Return the [X, Y] coordinate for the center point of the cell that contains the specified text.  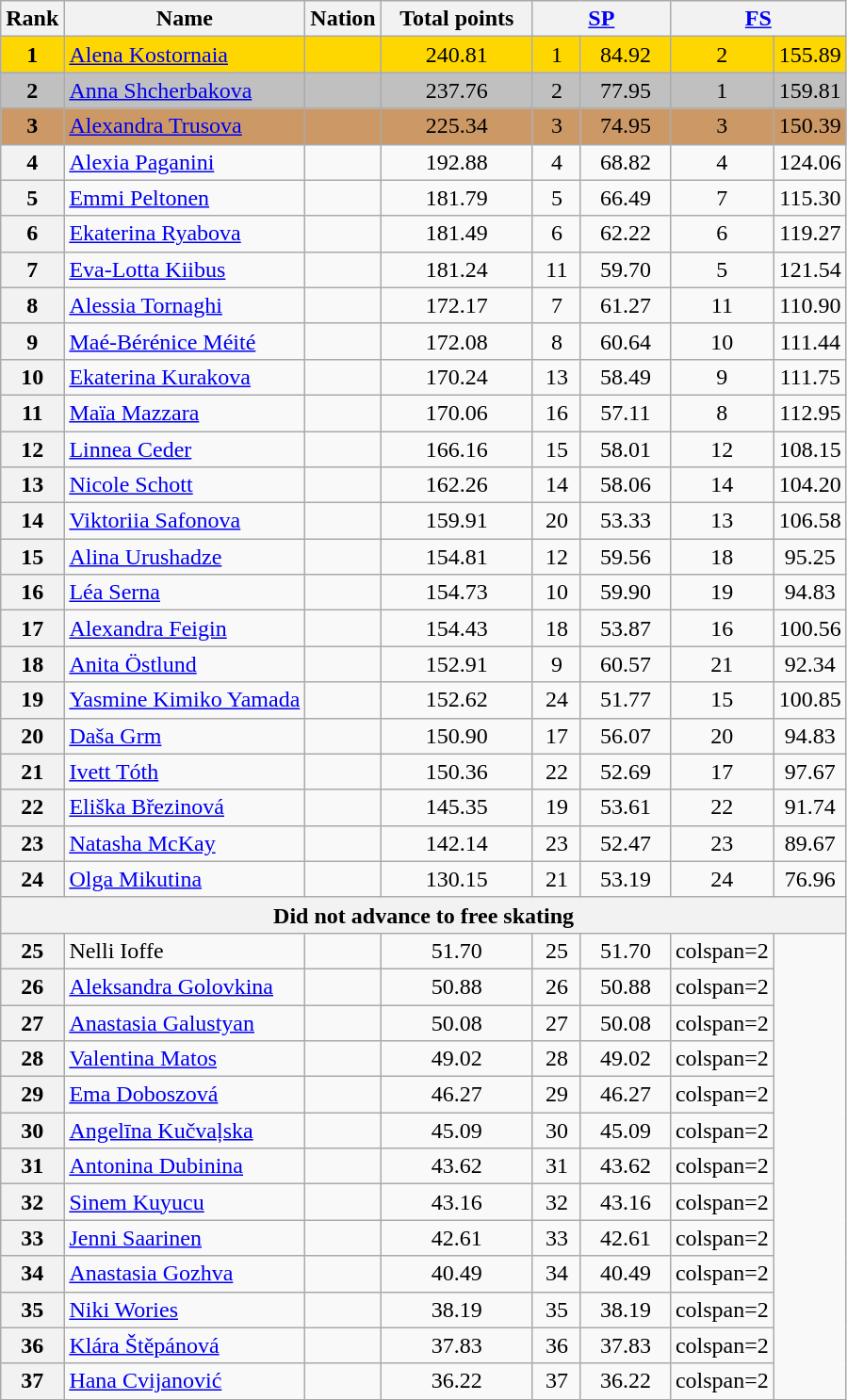
181.49 [456, 234]
Did not advance to free skating [424, 915]
53.19 [626, 879]
58.49 [626, 377]
104.20 [810, 485]
Jenni Saarinen [185, 1238]
61.27 [626, 305]
Linnea Ceder [185, 449]
170.06 [456, 413]
108.15 [810, 449]
124.06 [810, 162]
53.87 [626, 628]
172.17 [456, 305]
62.22 [626, 234]
159.91 [456, 521]
Sinem Kuyucu [185, 1202]
142.14 [456, 843]
Ekaterina Kurakova [185, 377]
Name [185, 19]
154.43 [456, 628]
159.81 [810, 90]
Anna Shcherbakova [185, 90]
225.34 [456, 126]
52.47 [626, 843]
89.67 [810, 843]
57.11 [626, 413]
162.26 [456, 485]
56.07 [626, 736]
181.24 [456, 269]
Ivett Tóth [185, 772]
52.69 [626, 772]
237.76 [456, 90]
77.95 [626, 90]
240.81 [456, 55]
Alessia Tornaghi [185, 305]
51.77 [626, 700]
SP [601, 19]
Rank [32, 19]
Anastasia Gozhva [185, 1274]
Daša Grm [185, 736]
155.89 [810, 55]
59.56 [626, 557]
121.54 [810, 269]
66.49 [626, 198]
170.24 [456, 377]
Maé-Bérénice Méité [185, 341]
Yasmine Kimiko Yamada [185, 700]
60.64 [626, 341]
Léa Serna [185, 593]
92.34 [810, 664]
Eliška Březinová [185, 807]
Total points [456, 19]
58.06 [626, 485]
Emmi Peltonen [185, 198]
111.44 [810, 341]
Alexia Paganini [185, 162]
152.91 [456, 664]
100.85 [810, 700]
112.95 [810, 413]
Antonina Dubinina [185, 1166]
Anita Östlund [185, 664]
Anastasia Galustyan [185, 1022]
150.90 [456, 736]
100.56 [810, 628]
110.90 [810, 305]
60.57 [626, 664]
91.74 [810, 807]
166.16 [456, 449]
111.75 [810, 377]
53.33 [626, 521]
119.27 [810, 234]
53.61 [626, 807]
58.01 [626, 449]
Alina Urushadze [185, 557]
Viktoriia Safonova [185, 521]
145.35 [456, 807]
Aleksandra Golovkina [185, 986]
172.08 [456, 341]
130.15 [456, 879]
Klára Štěpánová [185, 1345]
154.81 [456, 557]
FS [757, 19]
Nicole Schott [185, 485]
Nelli Ioffe [185, 951]
Angelīna Kučvaļska [185, 1131]
Valentina Matos [185, 1059]
68.82 [626, 162]
95.25 [810, 557]
Alena Kostornaia [185, 55]
106.58 [810, 521]
59.70 [626, 269]
59.90 [626, 593]
192.88 [456, 162]
Alexandra Feigin [185, 628]
150.39 [810, 126]
Olga Mikutina [185, 879]
84.92 [626, 55]
152.62 [456, 700]
Nation [343, 19]
Alexandra Trusova [185, 126]
154.73 [456, 593]
150.36 [456, 772]
Eva-Lotta Kiibus [185, 269]
76.96 [810, 879]
Ekaterina Ryabova [185, 234]
115.30 [810, 198]
Niki Wories [185, 1310]
Maïa Mazzara [185, 413]
97.67 [810, 772]
Ema Doboszová [185, 1095]
181.79 [456, 198]
74.95 [626, 126]
Hana Cvijanović [185, 1381]
Natasha McKay [185, 843]
